Return [X, Y] of the center of cell containing provided text 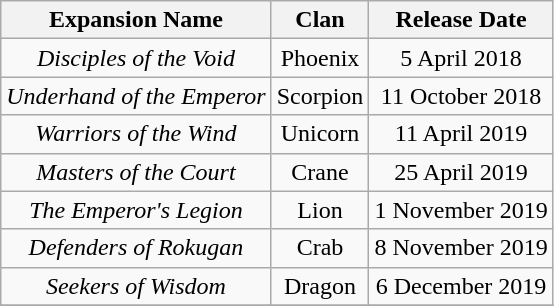
Expansion Name [136, 20]
25 April 2019 [461, 172]
5 April 2018 [461, 58]
8 November 2019 [461, 248]
Masters of the Court [136, 172]
Defenders of Rokugan [136, 248]
1 November 2019 [461, 210]
Clan [320, 20]
Crab [320, 248]
Seekers of Wisdom [136, 286]
Dragon [320, 286]
11 April 2019 [461, 134]
Lion [320, 210]
Phoenix [320, 58]
Warriors of the Wind [136, 134]
Unicorn [320, 134]
Crane [320, 172]
The Emperor's Legion [136, 210]
Release Date [461, 20]
Disciples of the Void [136, 58]
6 December 2019 [461, 286]
11 October 2018 [461, 96]
Underhand of the Emperor [136, 96]
Scorpion [320, 96]
